Locate the cell with the specified text and output its [X, Y] center coordinate. 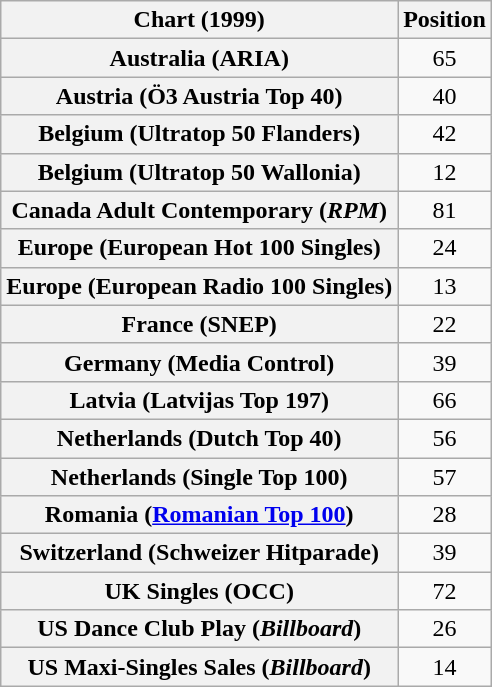
UK Singles (OCC) [200, 591]
22 [445, 324]
42 [445, 134]
Position [445, 20]
13 [445, 286]
Chart (1999) [200, 20]
26 [445, 629]
Austria (Ö3 Austria Top 40) [200, 96]
28 [445, 515]
66 [445, 400]
14 [445, 667]
Netherlands (Dutch Top 40) [200, 438]
US Dance Club Play (Billboard) [200, 629]
Romania (Romanian Top 100) [200, 515]
24 [445, 248]
Australia (ARIA) [200, 58]
US Maxi-Singles Sales (Billboard) [200, 667]
40 [445, 96]
12 [445, 172]
France (SNEP) [200, 324]
Netherlands (Single Top 100) [200, 477]
Latvia (Latvijas Top 197) [200, 400]
72 [445, 591]
Switzerland (Schweizer Hitparade) [200, 553]
Belgium (Ultratop 50 Wallonia) [200, 172]
Germany (Media Control) [200, 362]
Belgium (Ultratop 50 Flanders) [200, 134]
56 [445, 438]
81 [445, 210]
Europe (European Hot 100 Singles) [200, 248]
Canada Adult Contemporary (RPM) [200, 210]
57 [445, 477]
65 [445, 58]
Europe (European Radio 100 Singles) [200, 286]
